Identify which cell holds the provided text, then report its [x, y] central coordinate. 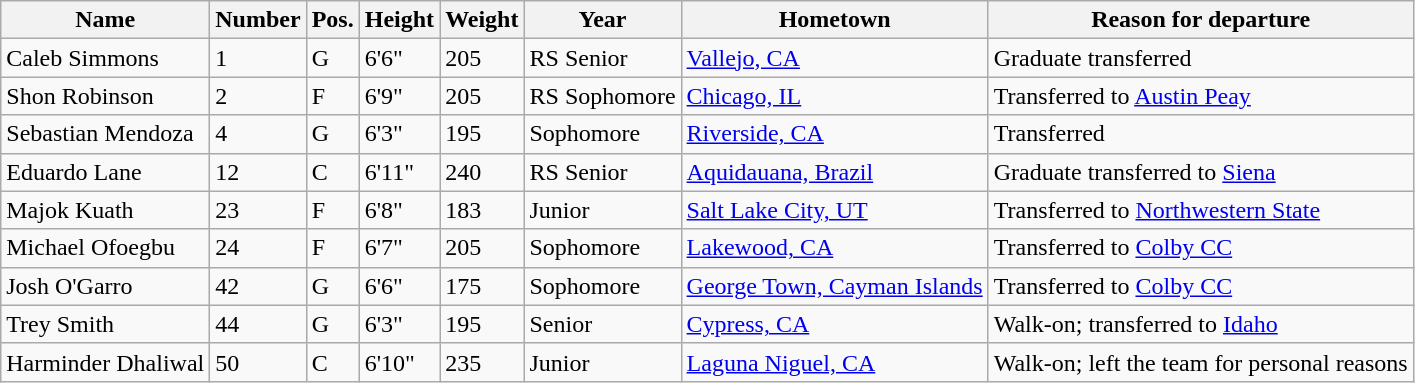
George Town, Cayman Islands [834, 286]
6'11" [399, 172]
Weight [482, 20]
Salt Lake City, UT [834, 210]
2 [258, 96]
RS Sophomore [602, 96]
Number [258, 20]
Senior [602, 324]
Harminder Dhaliwal [106, 362]
Trey Smith [106, 324]
Aquidauana, Brazil [834, 172]
Michael Ofoegbu [106, 248]
Josh O'Garro [106, 286]
Pos. [332, 20]
50 [258, 362]
6'9" [399, 96]
12 [258, 172]
Graduate transferred to Siena [1200, 172]
Walk-on; left the team for personal reasons [1200, 362]
Sebastian Mendoza [106, 134]
Laguna Niguel, CA [834, 362]
Transferred to Northwestern State [1200, 210]
Eduardo Lane [106, 172]
175 [482, 286]
42 [258, 286]
Reason for departure [1200, 20]
Caleb Simmons [106, 58]
6'10" [399, 362]
Vallejo, CA [834, 58]
Name [106, 20]
23 [258, 210]
Walk-on; transferred to Idaho [1200, 324]
Chicago, IL [834, 96]
Year [602, 20]
240 [482, 172]
Cypress, CA [834, 324]
6'7" [399, 248]
1 [258, 58]
Transferred [1200, 134]
235 [482, 362]
24 [258, 248]
Lakewood, CA [834, 248]
Majok Kuath [106, 210]
Height [399, 20]
Hometown [834, 20]
Shon Robinson [106, 96]
183 [482, 210]
Transferred to Austin Peay [1200, 96]
6'8" [399, 210]
44 [258, 324]
4 [258, 134]
Riverside, CA [834, 134]
Graduate transferred [1200, 58]
